Return [X, Y] of the center of cell containing provided text 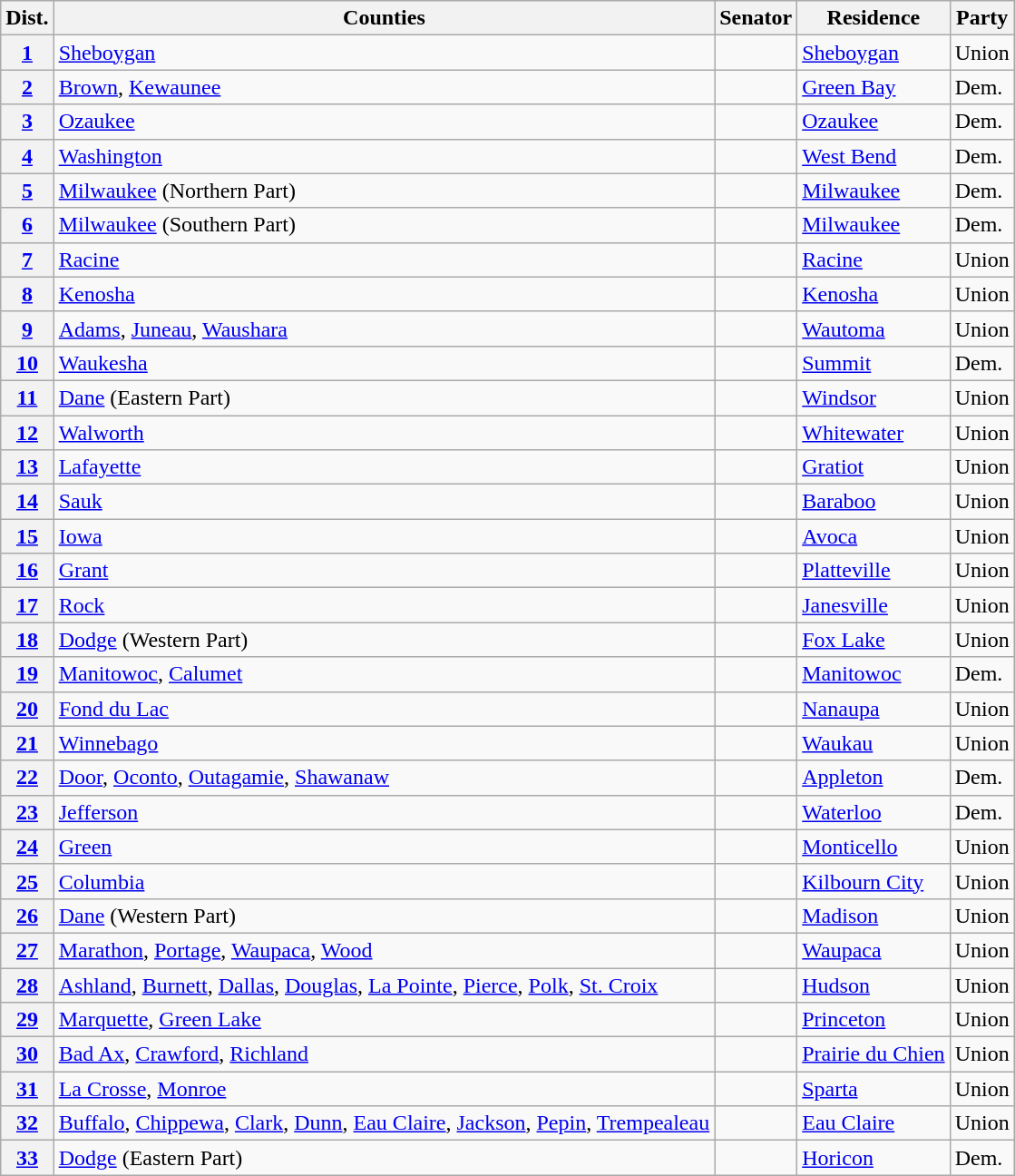
Door, Oconto, Outagamie, Shawanaw [385, 778]
Appleton [873, 778]
Dist. [27, 18]
Dane (Eastern Part) [385, 397]
Green [385, 847]
32 [27, 1123]
Whitewater [873, 433]
La Crosse, Monroe [385, 1089]
Fox Lake [873, 640]
30 [27, 1054]
Marathon, Portage, Waupaca, Wood [385, 950]
Horicon [873, 1158]
19 [27, 674]
10 [27, 363]
24 [27, 847]
20 [27, 709]
13 [27, 467]
Columbia [385, 881]
Princeton [873, 1020]
Washington [385, 156]
9 [27, 328]
22 [27, 778]
14 [27, 502]
Prairie du Chien [873, 1054]
Wautoma [873, 328]
Milwaukee (Southern Part) [385, 225]
Kilbourn City [873, 881]
Dodge (Western Part) [385, 640]
Gratiot [873, 467]
Ashland, Burnett, Dallas, Douglas, La Pointe, Pierce, Polk, St. Croix [385, 985]
28 [27, 985]
27 [27, 950]
Party [981, 18]
Senator [756, 18]
17 [27, 605]
Monticello [873, 847]
Sparta [873, 1089]
31 [27, 1089]
Windsor [873, 397]
Rock [385, 605]
Manitowoc [873, 674]
Avoca [873, 536]
Counties [385, 18]
Iowa [385, 536]
1 [27, 53]
7 [27, 260]
26 [27, 916]
Summit [873, 363]
Eau Claire [873, 1123]
23 [27, 812]
Marquette, Green Lake [385, 1020]
Nanaupa [873, 709]
Buffalo, Chippewa, Clark, Dunn, Eau Claire, Jackson, Pepin, Trempealeau [385, 1123]
21 [27, 743]
Hudson [873, 985]
6 [27, 225]
Dane (Western Part) [385, 916]
West Bend [873, 156]
3 [27, 122]
Bad Ax, Crawford, Richland [385, 1054]
5 [27, 191]
Fond du Lac [385, 709]
Walworth [385, 433]
Residence [873, 18]
Waukesha [385, 363]
Waukau [873, 743]
29 [27, 1020]
4 [27, 156]
Dodge (Eastern Part) [385, 1158]
16 [27, 571]
11 [27, 397]
Jefferson [385, 812]
2 [27, 87]
Lafayette [385, 467]
Madison [873, 916]
Milwaukee (Northern Part) [385, 191]
Waupaca [873, 950]
Janesville [873, 605]
Manitowoc, Calumet [385, 674]
12 [27, 433]
Baraboo [873, 502]
33 [27, 1158]
Green Bay [873, 87]
Grant [385, 571]
18 [27, 640]
8 [27, 294]
Winnebago [385, 743]
Adams, Juneau, Waushara [385, 328]
Brown, Kewaunee [385, 87]
Sauk [385, 502]
15 [27, 536]
25 [27, 881]
Platteville [873, 571]
Waterloo [873, 812]
